Find where the given text appears and provide that cell's center as [x, y] coordinate. 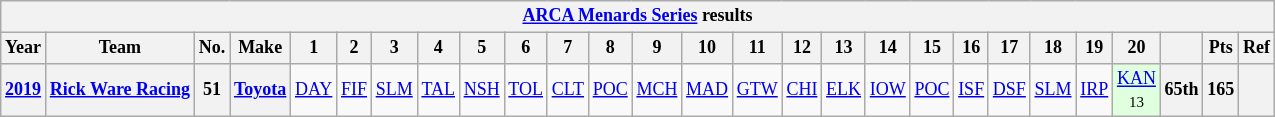
12 [802, 48]
Team [120, 48]
Toyota [260, 90]
9 [657, 48]
ISF [972, 90]
Ref [1257, 48]
8 [610, 48]
Year [24, 48]
3 [394, 48]
DAY [314, 90]
MAD [708, 90]
6 [526, 48]
51 [212, 90]
FIF [354, 90]
GTW [757, 90]
ELK [844, 90]
18 [1053, 48]
NSH [482, 90]
No. [212, 48]
65th [1182, 90]
TOL [526, 90]
17 [1009, 48]
11 [757, 48]
14 [888, 48]
7 [568, 48]
1 [314, 48]
2 [354, 48]
16 [972, 48]
4 [438, 48]
Rick Ware Racing [120, 90]
IRP [1094, 90]
Make [260, 48]
20 [1137, 48]
IOW [888, 90]
ARCA Menards Series results [638, 16]
2019 [24, 90]
CHI [802, 90]
15 [932, 48]
165 [1221, 90]
13 [844, 48]
Pts [1221, 48]
KAN13 [1137, 90]
5 [482, 48]
CLT [568, 90]
TAL [438, 90]
19 [1094, 48]
DSF [1009, 90]
MCH [657, 90]
10 [708, 48]
